Locate the cell with the specified text and output its (X, Y) center coordinate. 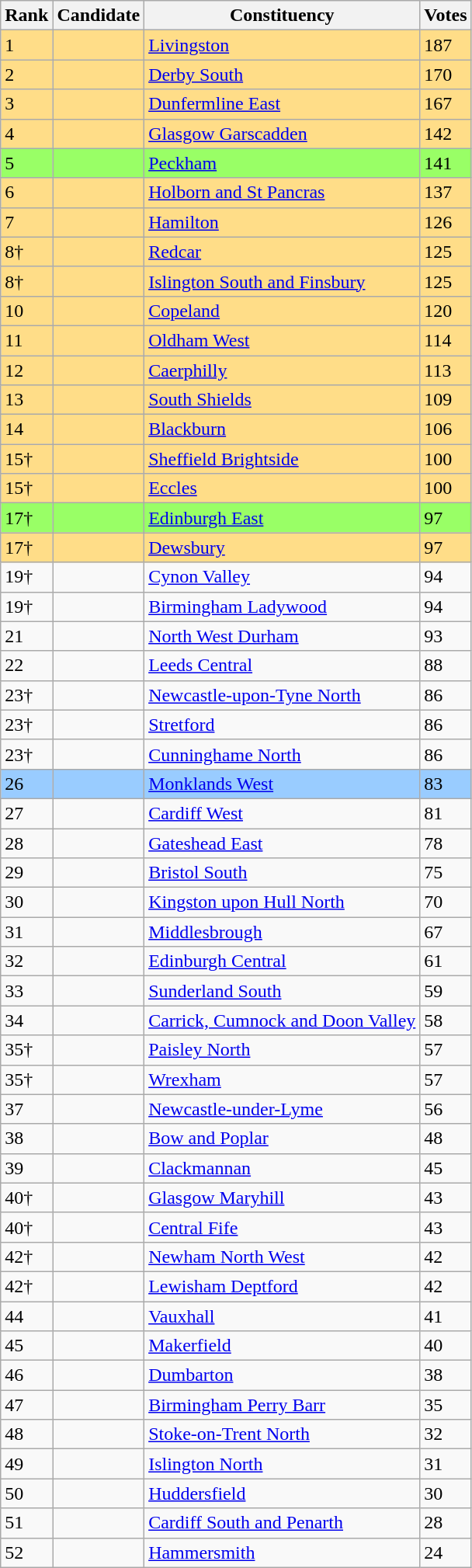
Edinburgh Central (283, 961)
Cardiff South and Penarth (283, 1523)
Cardiff West (283, 813)
50 (26, 1493)
Sunderland South (283, 991)
Dewsbury (283, 548)
Birmingham Perry Barr (283, 1405)
11 (26, 340)
Dunfermline East (283, 104)
109 (446, 400)
47 (26, 1405)
Newham North West (283, 1257)
61 (446, 961)
4 (26, 134)
North West Durham (283, 636)
1 (26, 45)
44 (26, 1316)
Dumbarton (283, 1375)
Livingston (283, 45)
Glasgow Maryhill (283, 1198)
Copeland (283, 311)
75 (446, 873)
Kingston upon Hull North (283, 902)
Gateshead East (283, 843)
114 (446, 340)
14 (26, 429)
78 (446, 843)
5 (26, 163)
7 (26, 222)
Caerphilly (283, 370)
Islington South and Finsbury (283, 281)
Bow and Poplar (283, 1139)
Monklands West (283, 784)
106 (446, 429)
49 (26, 1464)
137 (446, 193)
41 (446, 1316)
2 (26, 75)
Cunninghame North (283, 754)
Paisley North (283, 1050)
83 (446, 784)
22 (26, 666)
Blackburn (283, 429)
81 (446, 813)
39 (26, 1168)
Newcastle-upon-Tyne North (283, 695)
3 (26, 104)
10 (26, 311)
Constituency (283, 16)
Wrexham (283, 1080)
34 (26, 1020)
Hammersmith (283, 1552)
Birmingham Ladywood (283, 607)
Newcastle-under-Lyme (283, 1109)
Edinburgh East (283, 518)
Hamilton (283, 222)
56 (446, 1109)
Candidate (99, 16)
51 (26, 1523)
Oldham West (283, 340)
Central Fife (283, 1227)
Huddersfield (283, 1493)
46 (26, 1375)
26 (26, 784)
126 (446, 222)
Stoke-on-Trent North (283, 1434)
Cynon Valley (283, 577)
South Shields (283, 400)
142 (446, 134)
Eccles (283, 488)
33 (26, 991)
88 (446, 666)
12 (26, 370)
58 (446, 1020)
35 (446, 1405)
40 (446, 1346)
Redcar (283, 252)
Clackmannan (283, 1168)
Derby South (283, 75)
170 (446, 75)
13 (26, 400)
Leeds Central (283, 666)
141 (446, 163)
Peckham (283, 163)
Makerfield (283, 1346)
187 (446, 45)
67 (446, 932)
52 (26, 1552)
Middlesbrough (283, 932)
120 (446, 311)
Islington North (283, 1464)
Sheffield Brightside (283, 459)
21 (26, 636)
Rank (26, 16)
93 (446, 636)
59 (446, 991)
29 (26, 873)
Vauxhall (283, 1316)
37 (26, 1109)
Glasgow Garscadden (283, 134)
Stretford (283, 725)
24 (446, 1552)
167 (446, 104)
Holborn and St Pancras (283, 193)
Votes (446, 16)
6 (26, 193)
Lewisham Deptford (283, 1286)
Carrick, Cumnock and Doon Valley (283, 1020)
70 (446, 902)
113 (446, 370)
Bristol South (283, 873)
27 (26, 813)
